Scan for the cell matching the given text and deliver its (X, Y) coordinate at center. 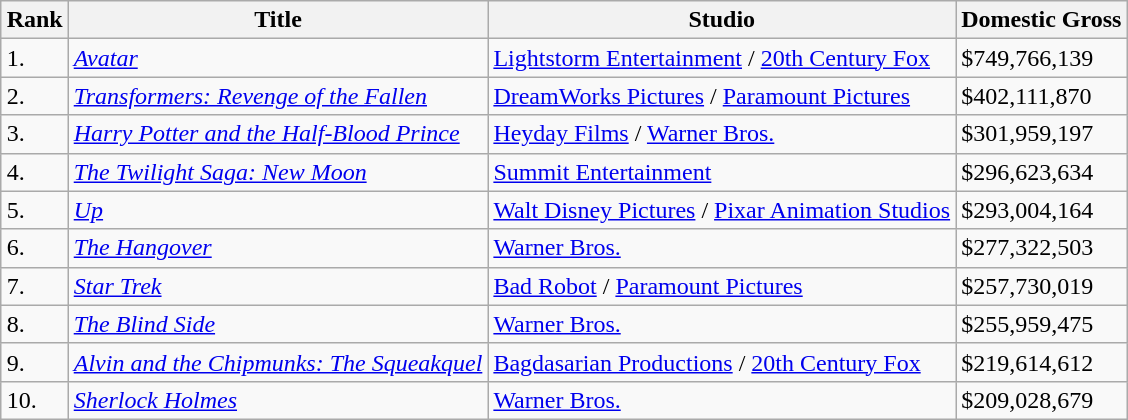
Heyday Films / Warner Bros. (722, 134)
Summit Entertainment (722, 172)
$301,959,197 (1042, 134)
Sherlock Holmes (278, 400)
Rank (34, 20)
Bagdasarian Productions / 20th Century Fox (722, 362)
4. (34, 172)
Title (278, 20)
$293,004,164 (1042, 210)
$296,623,634 (1042, 172)
Walt Disney Pictures / Pixar Animation Studios (722, 210)
7. (34, 286)
$219,614,612 (1042, 362)
The Twilight Saga: New Moon (278, 172)
Up (278, 210)
5. (34, 210)
Transformers: Revenge of the Fallen (278, 96)
8. (34, 324)
9. (34, 362)
$277,322,503 (1042, 248)
Bad Robot / Paramount Pictures (722, 286)
$255,959,475 (1042, 324)
Star Trek (278, 286)
The Blind Side (278, 324)
6. (34, 248)
$402,111,870 (1042, 96)
Domestic Gross (1042, 20)
2. (34, 96)
$257,730,019 (1042, 286)
Lightstorm Entertainment / 20th Century Fox (722, 58)
1. (34, 58)
3. (34, 134)
The Hangover (278, 248)
Studio (722, 20)
$209,028,679 (1042, 400)
$749,766,139 (1042, 58)
Avatar (278, 58)
Alvin and the Chipmunks: The Squeakquel (278, 362)
10. (34, 400)
DreamWorks Pictures / Paramount Pictures (722, 96)
Harry Potter and the Half-Blood Prince (278, 134)
